Output the [x, y] coordinate of the center of the cell containing the given text.  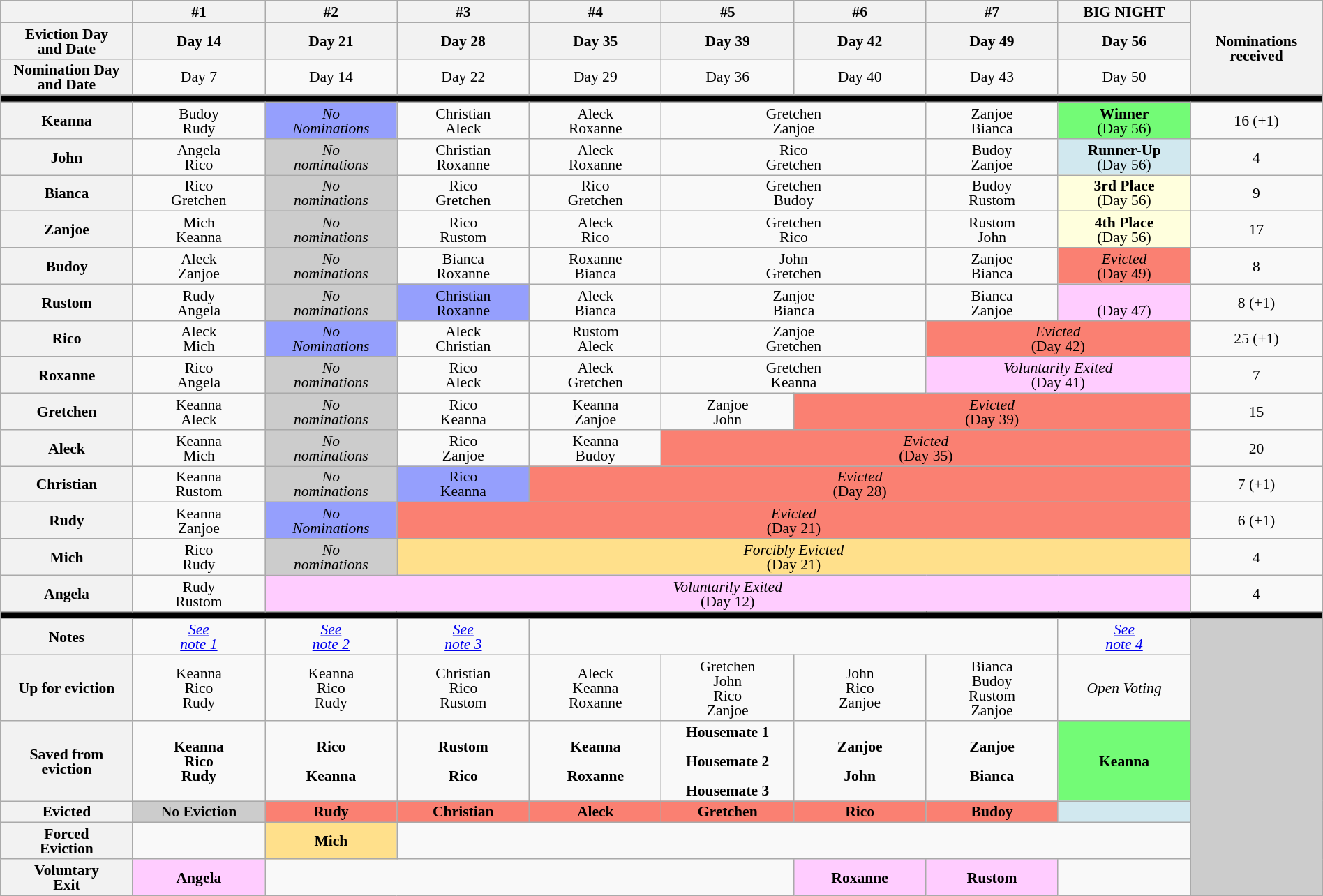
KeannaAleck [198, 412]
Nomination Dayand Date [67, 77]
BudoyRudy [198, 121]
John [67, 157]
Bianca [67, 193]
Evicted(Day 49) [1123, 266]
Day 49 [992, 40]
Runner-Up(Day 56) [1123, 157]
No Eviction [198, 812]
JohnRicoZanjoe [860, 688]
Evicted(Day 35) [926, 448]
RudyRustom [198, 593]
AleckRico [596, 230]
Eviction Dayand Date [67, 40]
Day 21 [331, 40]
3rd Place(Day 56) [1123, 193]
AleckGretchen [596, 375]
AleckBianca [596, 302]
AleckMich [198, 338]
RudyAngela [198, 302]
Seenote 4 [1123, 637]
Day 56 [1123, 40]
Housemate 1Housemate 2Housemate 3 [727, 761]
25 (+1) [1256, 338]
Day 36 [727, 77]
KeannaMich [198, 448]
GretchenKeanna [794, 375]
Evicted(Day 39) [992, 412]
AngelaRico [198, 157]
#2 [331, 11]
RicoRustom [463, 230]
GretchenRico [794, 230]
GretchenZanjoe [794, 121]
KeannaBudoy [596, 448]
Day 42 [860, 40]
BIG NIGHT [1123, 11]
#5 [727, 11]
Evicted(Day 28) [860, 484]
9 [1256, 193]
RicoAleck [463, 375]
RoxanneBianca [596, 266]
#7 [992, 11]
8 [1256, 266]
RustomAleck [596, 338]
ZanjoeGretchen [794, 338]
RustomJohn [992, 230]
Day 43 [992, 77]
AleckChristian [463, 338]
ForcedEviction [67, 841]
Saved from eviction [67, 761]
Nominations received [1256, 47]
BudoyRustom [992, 193]
Forcibly Evicted(Day 21) [794, 557]
Evicted [67, 812]
MichKeanna [198, 230]
Day 40 [860, 77]
6 (+1) [1256, 521]
Seenote 3 [463, 637]
#1 [198, 11]
Day 39 [727, 40]
Day 7 [198, 77]
GretchenBudoy [794, 193]
BiancaZanjoe [992, 302]
Day 22 [463, 77]
17 [1256, 230]
ChristianRicoRustom [463, 688]
8 (+1) [1256, 302]
VoluntaryExit [67, 877]
20 [1256, 448]
Notes [67, 637]
AleckZanjoe [198, 266]
(Day 47) [1123, 302]
AleckKeannaRoxanne [596, 688]
Evicted(Day 21) [794, 521]
#4 [596, 11]
KeannaRoxanne [596, 761]
Voluntarily Exited(Day 12) [728, 593]
Evicted(Day 42) [1058, 338]
Day 28 [463, 40]
4th Place (Day 56) [1123, 230]
BiancaBudoyRustomZanjoe [992, 688]
Day 35 [596, 40]
Day 50 [1123, 77]
7 [1256, 375]
RicoAngela [198, 375]
Day 29 [596, 77]
RustomRico [463, 761]
Zanjoe [67, 230]
BudoyZanjoe [992, 157]
Up for eviction [67, 688]
Voluntarily Exited(Day 41) [1058, 375]
Seenote 2 [331, 637]
#3 [463, 11]
7 (+1) [1256, 484]
BiancaRoxanne [463, 266]
GretchenJohnRicoZanjoe [727, 688]
ChristianAleck [463, 121]
Seenote 1 [198, 637]
Winner(Day 56) [1123, 121]
KeannaRustom [198, 484]
16 (+1) [1256, 121]
15 [1256, 412]
Open Voting [1123, 688]
RicoZanjoe [463, 448]
JohnGretchen [794, 266]
RicoRudy [198, 557]
#6 [860, 11]
